Extract the (X, Y) coordinate from the center of the cell holding the provided text.  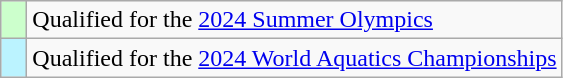
Qualified for the 2024 Summer Olympics (294, 20)
Qualified for the 2024 World Aquatics Championships (294, 58)
